From the cell containing the given text, extract its center point as (X, Y) coordinate. 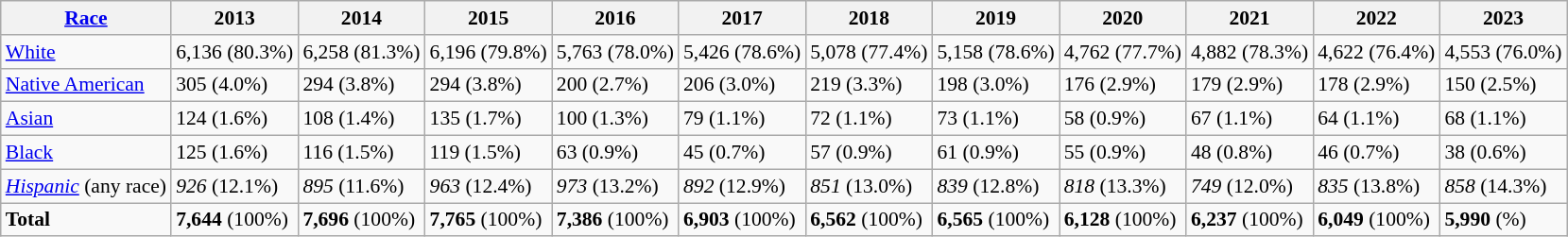
926 (12.1%) (234, 186)
200 (2.7%) (615, 85)
6,903 (100%) (742, 220)
4,882 (78.3%) (1249, 52)
Race (86, 18)
6,196 (79.8%) (489, 52)
198 (3.0%) (995, 85)
79 (1.1%) (742, 119)
Total (86, 220)
892 (12.9%) (742, 186)
2015 (489, 18)
851 (13.0%) (869, 186)
2018 (869, 18)
963 (12.4%) (489, 186)
5,426 (78.6%) (742, 52)
6,565 (100%) (995, 220)
7,386 (100%) (615, 220)
2022 (1376, 18)
100 (1.3%) (615, 119)
Native American (86, 85)
6,258 (81.3%) (361, 52)
973 (13.2%) (615, 186)
68 (1.1%) (1503, 119)
5,158 (78.6%) (995, 52)
5,078 (77.4%) (869, 52)
2017 (742, 18)
7,644 (100%) (234, 220)
2019 (995, 18)
6,237 (100%) (1249, 220)
305 (4.0%) (234, 85)
839 (12.8%) (995, 186)
58 (0.9%) (1123, 119)
7,696 (100%) (361, 220)
125 (1.6%) (234, 153)
818 (13.3%) (1123, 186)
55 (0.9%) (1123, 153)
5,990 (%) (1503, 220)
835 (13.8%) (1376, 186)
176 (2.9%) (1123, 85)
63 (0.9%) (615, 153)
4,622 (76.4%) (1376, 52)
2013 (234, 18)
Black (86, 153)
72 (1.1%) (869, 119)
2014 (361, 18)
116 (1.5%) (361, 153)
206 (3.0%) (742, 85)
45 (0.7%) (742, 153)
Hispanic (any race) (86, 186)
858 (14.3%) (1503, 186)
179 (2.9%) (1249, 85)
38 (0.6%) (1503, 153)
6,128 (100%) (1123, 220)
895 (11.6%) (361, 186)
2020 (1123, 18)
2021 (1249, 18)
61 (0.9%) (995, 153)
48 (0.8%) (1249, 153)
67 (1.1%) (1249, 119)
150 (2.5%) (1503, 85)
73 (1.1%) (995, 119)
2023 (1503, 18)
5,763 (78.0%) (615, 52)
6,562 (100%) (869, 220)
46 (0.7%) (1376, 153)
Asian (86, 119)
749 (12.0%) (1249, 186)
6,136 (80.3%) (234, 52)
108 (1.4%) (361, 119)
4,762 (77.7%) (1123, 52)
7,765 (100%) (489, 220)
135 (1.7%) (489, 119)
4,553 (76.0%) (1503, 52)
178 (2.9%) (1376, 85)
57 (0.9%) (869, 153)
2016 (615, 18)
119 (1.5%) (489, 153)
6,049 (100%) (1376, 220)
64 (1.1%) (1376, 119)
124 (1.6%) (234, 119)
219 (3.3%) (869, 85)
White (86, 52)
